Provide the [X, Y] coordinate of the cell's center where the given text is located.  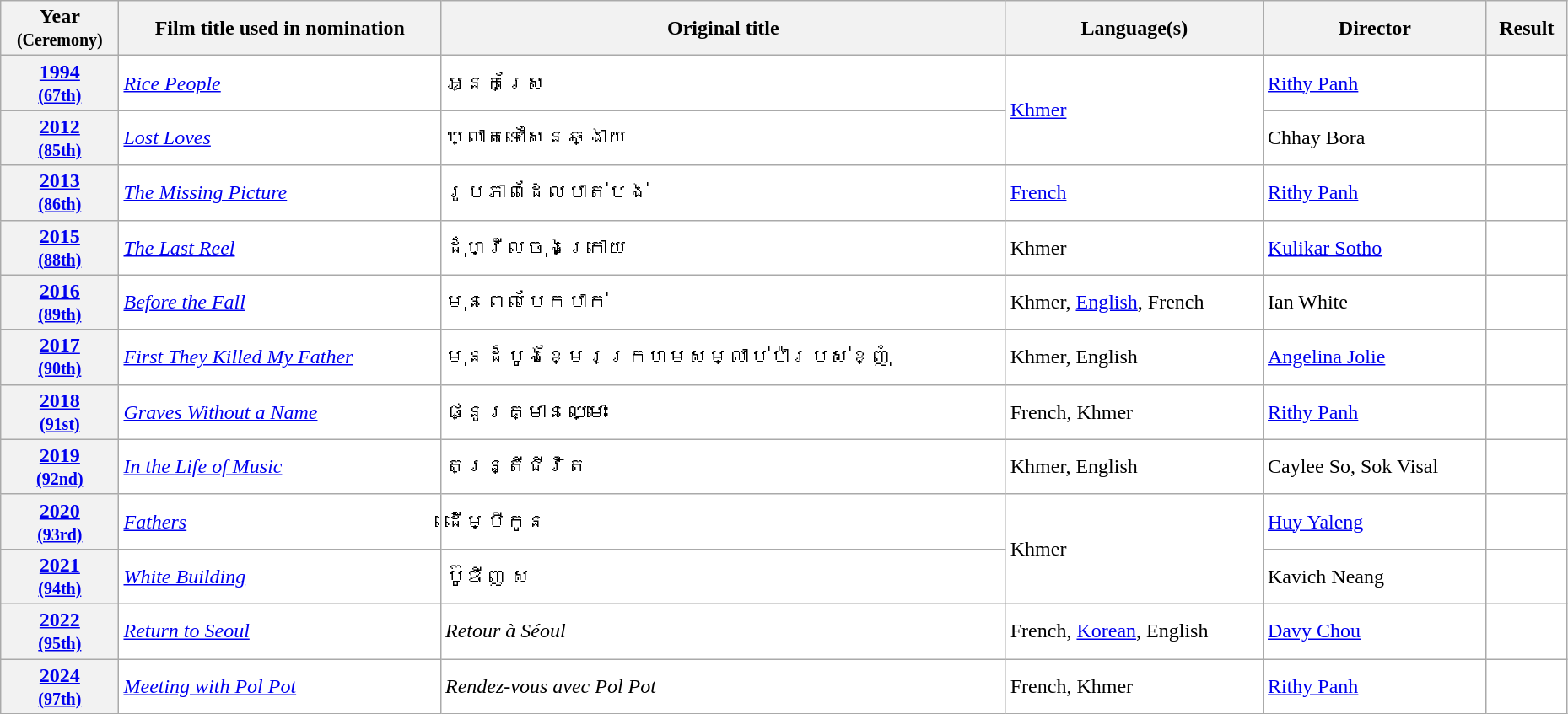
Before the Fall [280, 302]
ប៊ូឌីញ ស [723, 577]
1994(67th) [60, 83]
Film title used in nomination [280, 29]
ឃ្លាតទៅសែនឆ្ងាយ [723, 138]
Chhay Bora [1375, 138]
Graves Without a Name [280, 411]
Result [1527, 29]
ផ្នូរគ្មានឈ្មោះ [723, 411]
Director [1375, 29]
French [1134, 192]
2015(88th) [60, 248]
Huy Yaleng [1375, 521]
Meeting with Pol Pot [280, 686]
រូបភាពដែលបាត់បង់ [723, 192]
Angelina Jolie [1375, 357]
2022(95th) [60, 631]
មុនដំបូងខ្មែរក្រហមសម្លាប់ប៉ារបស់ខ្ញុំ [723, 357]
In the Life of Music [280, 467]
First They Killed My Father [280, 357]
មុនពេលបែកបាក់ [723, 302]
Khmer, English, French [1134, 302]
Return to Seoul [280, 631]
2017(90th) [60, 357]
ដុំហ្វីលចុងក្រោយ [723, 248]
2024(97th) [60, 686]
Caylee So, Sok Visal [1375, 467]
Retour à Séoul [723, 631]
Lost Loves [280, 138]
Fathers [280, 521]
2012(85th) [60, 138]
Year(Ceremony) [60, 29]
2013(86th) [60, 192]
The Missing Picture [280, 192]
2021(94th) [60, 577]
2018(91st) [60, 411]
ដើម្បីកូន [723, 521]
White Building [280, 577]
French, Korean, English [1134, 631]
Kavich Neang [1375, 577]
Ian White [1375, 302]
2016(89th) [60, 302]
តន្រ្តីជីវិត [723, 467]
The Last Reel [280, 248]
Davy Chou [1375, 631]
Rendez-vous avec Pol Pot [723, 686]
2019(92nd) [60, 467]
Rice People [280, 83]
Kulikar Sotho [1375, 248]
Original title [723, 29]
Language(s) [1134, 29]
អ្នកស្រែ [723, 83]
2020(93rd) [60, 521]
